From the cell containing the given text, extract its center point as (x, y) coordinate. 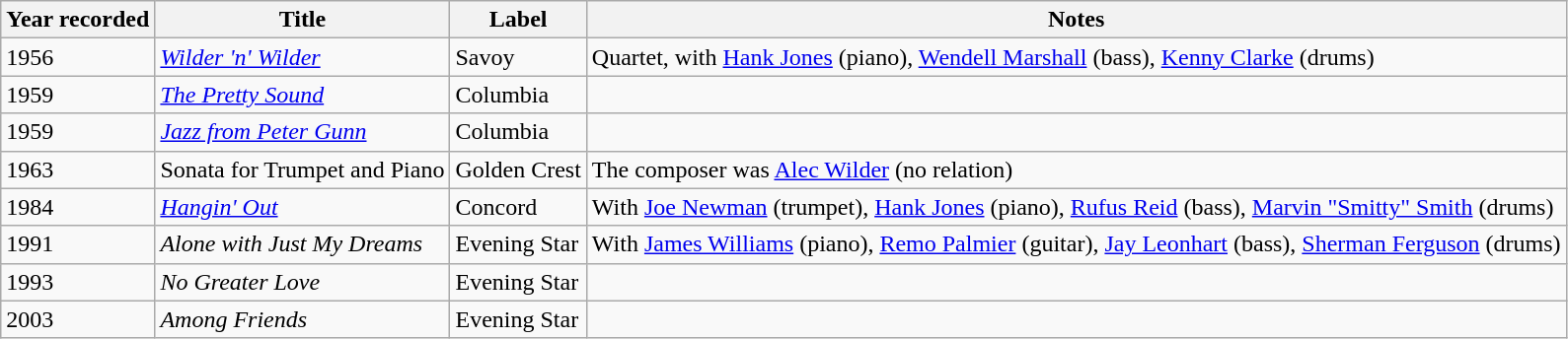
Jazz from Peter Gunn (302, 132)
With James Williams (piano), Remo Palmier (guitar), Jay Leonhart (bass), Sherman Ferguson (drums) (1076, 244)
Quartet, with Hank Jones (piano), Wendell Marshall (bass), Kenny Clarke (drums) (1076, 57)
With Joe Newman (trumpet), Hank Jones (piano), Rufus Reid (bass), Marvin "Smitty" Smith (drums) (1076, 207)
Label (518, 20)
Hangin' Out (302, 207)
1984 (78, 207)
1963 (78, 169)
Alone with Just My Dreams (302, 244)
Wilder 'n' Wilder (302, 57)
Among Friends (302, 319)
Notes (1076, 20)
Sonata for Trumpet and Piano (302, 169)
Golden Crest (518, 169)
Title (302, 20)
The Pretty Sound (302, 95)
Savoy (518, 57)
Year recorded (78, 20)
Concord (518, 207)
1956 (78, 57)
No Greater Love (302, 282)
1993 (78, 282)
2003 (78, 319)
The composer was Alec Wilder (no relation) (1076, 169)
1991 (78, 244)
